Extract the (x, y) coordinate from the center of the cell holding the provided text.  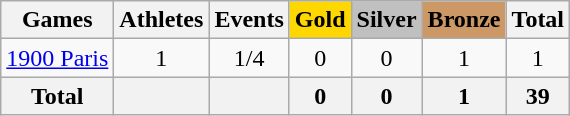
Events (249, 20)
Games (58, 20)
1/4 (249, 58)
Gold (320, 20)
Athletes (162, 20)
1900 Paris (58, 58)
Bronze (464, 20)
Silver (386, 20)
39 (538, 96)
